Output the (x, y) coordinate of the center of the cell containing the given text.  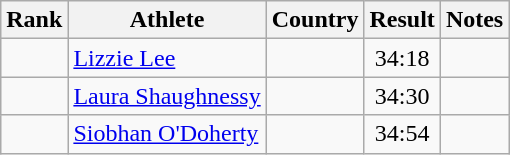
34:30 (402, 96)
Athlete (167, 20)
Notes (474, 20)
Result (402, 20)
Siobhan O'Doherty (167, 134)
Laura Shaughnessy (167, 96)
Rank (34, 20)
34:18 (402, 58)
Lizzie Lee (167, 58)
34:54 (402, 134)
Country (315, 20)
